Detect which cell encompasses the target text, then output its [x, y] center coordinate. 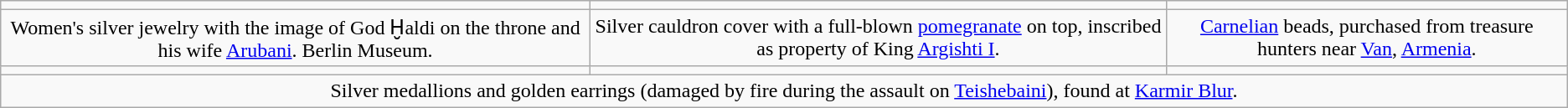
Silver medallions and golden earrings (damaged by fire during the assault on Teishebaini), found at Karmir Blur. [784, 90]
Women's silver jewelry with the image of God Ḫaldi on the throne and his wife Arubani. Berlin Museum. [296, 39]
Silver cauldron cover with a full-blown pomegranate on top, inscribed as property of King Argishti I. [878, 39]
Carnelian beads, purchased from treasure hunters near Van, Armenia. [1367, 39]
